Search for the cell housing the specified text and yield its [X, Y] center coordinate. 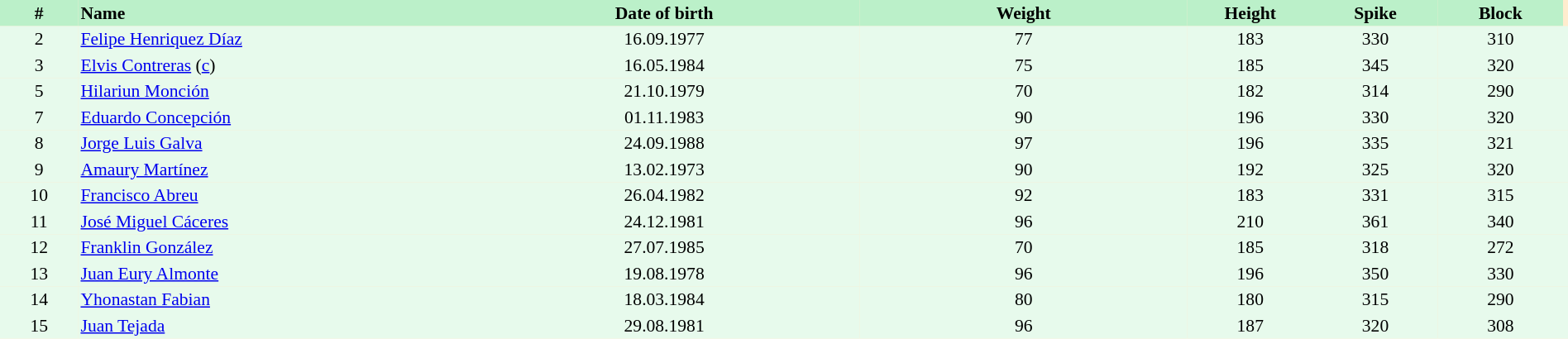
7 [39, 117]
29.08.1981 [664, 326]
187 [1250, 326]
13.02.1973 [664, 169]
15 [39, 326]
Yhonastan Fabian [273, 299]
27.07.1985 [664, 248]
# [39, 13]
16.05.1984 [664, 65]
92 [1024, 195]
19.08.1978 [664, 274]
321 [1500, 144]
Eduardo Concepción [273, 117]
14 [39, 299]
Amaury Martínez [273, 169]
Francisco Abreu [273, 195]
10 [39, 195]
Spike [1374, 13]
24.09.1988 [664, 144]
18.03.1984 [664, 299]
272 [1500, 248]
16.09.1977 [664, 40]
308 [1500, 326]
180 [1250, 299]
210 [1250, 222]
21.10.1979 [664, 91]
Jorge Luis Galva [273, 144]
13 [39, 274]
Juan Tejada [273, 326]
97 [1024, 144]
Weight [1024, 13]
Height [1250, 13]
318 [1374, 248]
3 [39, 65]
Date of birth [664, 13]
340 [1500, 222]
314 [1374, 91]
310 [1500, 40]
11 [39, 222]
Name [273, 13]
75 [1024, 65]
335 [1374, 144]
Felipe Henriquez Díaz [273, 40]
Elvis Contreras (c) [273, 65]
361 [1374, 222]
192 [1250, 169]
01.11.1983 [664, 117]
77 [1024, 40]
182 [1250, 91]
26.04.1982 [664, 195]
5 [39, 91]
325 [1374, 169]
24.12.1981 [664, 222]
Franklin González [273, 248]
80 [1024, 299]
Block [1500, 13]
José Miguel Cáceres [273, 222]
8 [39, 144]
345 [1374, 65]
9 [39, 169]
12 [39, 248]
Juan Eury Almonte [273, 274]
Hilariun Monción [273, 91]
331 [1374, 195]
350 [1374, 274]
2 [39, 40]
